Scan for the cell matching the given text and deliver its (x, y) coordinate at center. 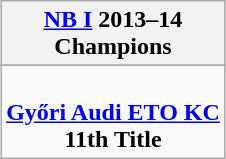
NB I 2013–14Champions (114, 34)
Győri Audi ETO KC11th Title (114, 112)
